For the text-containing cell, return its midpoint in [x, y] coordinate format. 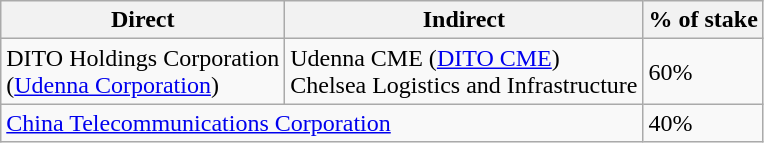
60% [703, 72]
40% [703, 123]
Udenna CME (DITO CME)Chelsea Logistics and Infrastructure [464, 72]
Direct [143, 20]
Indirect [464, 20]
China Telecommunications Corporation [322, 123]
% of stake [703, 20]
DITO Holdings Corporation(Udenna Corporation) [143, 72]
